Extract the (X, Y) coordinate from the center of the cell holding the provided text.  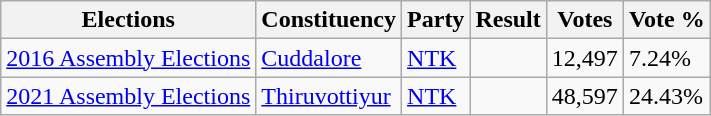
12,497 (584, 58)
48,597 (584, 96)
Elections (128, 20)
2016 Assembly Elections (128, 58)
Votes (584, 20)
2021 Assembly Elections (128, 96)
Thiruvottiyur (329, 96)
24.43% (666, 96)
Cuddalore (329, 58)
Party (436, 20)
Result (508, 20)
Constituency (329, 20)
7.24% (666, 58)
Vote % (666, 20)
